Detect which cell encompasses the target text, then output its (X, Y) center coordinate. 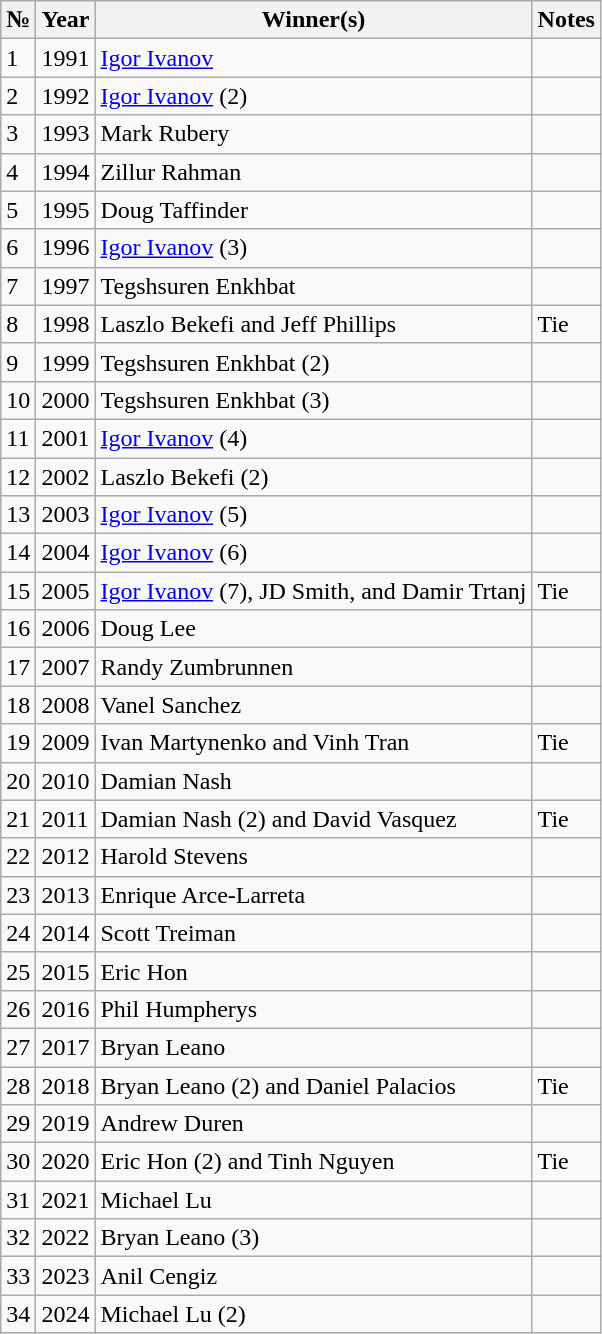
2002 (66, 477)
30 (18, 1162)
22 (18, 857)
2016 (66, 1009)
11 (18, 438)
16 (18, 629)
9 (18, 362)
Scott Treiman (314, 933)
Year (66, 20)
Vanel Sanchez (314, 705)
Igor Ivanov (5) (314, 515)
1 (18, 58)
2003 (66, 515)
2005 (66, 591)
5 (18, 210)
33 (18, 1276)
31 (18, 1200)
Michael Lu (314, 1200)
Notes (566, 20)
18 (18, 705)
2011 (66, 819)
1999 (66, 362)
2021 (66, 1200)
Winner(s) (314, 20)
1993 (66, 134)
14 (18, 553)
19 (18, 743)
12 (18, 477)
2023 (66, 1276)
Eric Hon (2) and Tinh Nguyen (314, 1162)
2012 (66, 857)
Laszlo Bekefi and Jeff Phillips (314, 324)
2001 (66, 438)
Igor Ivanov (7), JD Smith, and Damir Trtanj (314, 591)
2010 (66, 781)
1995 (66, 210)
2008 (66, 705)
7 (18, 286)
Enrique Arce-Larreta (314, 895)
1992 (66, 96)
17 (18, 667)
Mark Rubery (314, 134)
1998 (66, 324)
Anil Cengiz (314, 1276)
2015 (66, 971)
25 (18, 971)
15 (18, 591)
Bryan Leano (3) (314, 1238)
2019 (66, 1124)
1996 (66, 248)
2022 (66, 1238)
8 (18, 324)
28 (18, 1085)
2020 (66, 1162)
Andrew Duren (314, 1124)
Ivan Martynenko and Vinh Tran (314, 743)
Igor Ivanov (6) (314, 553)
№ (18, 20)
3 (18, 134)
10 (18, 400)
2009 (66, 743)
Igor Ivanov (2) (314, 96)
Tegshsuren Enkhbat (314, 286)
27 (18, 1047)
Harold Stevens (314, 857)
Eric Hon (314, 971)
23 (18, 895)
Damian Nash (314, 781)
Phil Humpherys (314, 1009)
2018 (66, 1085)
2007 (66, 667)
2 (18, 96)
Zillur Rahman (314, 172)
4 (18, 172)
2004 (66, 553)
Laszlo Bekefi (2) (314, 477)
Igor Ivanov (3) (314, 248)
2006 (66, 629)
Doug Taffinder (314, 210)
13 (18, 515)
1997 (66, 286)
21 (18, 819)
Tegshsuren Enkhbat (2) (314, 362)
32 (18, 1238)
24 (18, 933)
2013 (66, 895)
Randy Zumbrunnen (314, 667)
34 (18, 1314)
Damian Nash (2) and David Vasquez (314, 819)
Igor Ivanov (314, 58)
Michael Lu (2) (314, 1314)
Bryan Leano (2) and Daniel Palacios (314, 1085)
2014 (66, 933)
Tegshsuren Enkhbat (3) (314, 400)
2000 (66, 400)
1994 (66, 172)
Bryan Leano (314, 1047)
Igor Ivanov (4) (314, 438)
26 (18, 1009)
1991 (66, 58)
2017 (66, 1047)
Doug Lee (314, 629)
6 (18, 248)
29 (18, 1124)
20 (18, 781)
2024 (66, 1314)
